Determine the [x, y] coordinate at the center of the cell enclosing the given text.  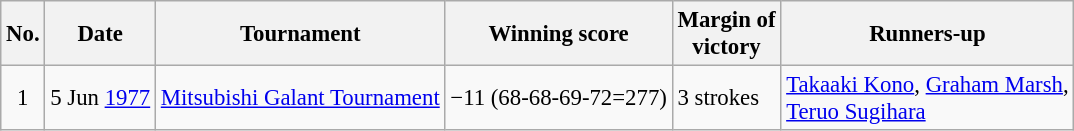
Mitsubishi Galant Tournament [300, 98]
Margin ofvictory [726, 34]
1 [23, 98]
Takaaki Kono, Graham Marsh, Teruo Sugihara [928, 98]
Winning score [558, 34]
Runners-up [928, 34]
No. [23, 34]
5 Jun 1977 [100, 98]
Tournament [300, 34]
3 strokes [726, 98]
Date [100, 34]
−11 (68-68-69-72=277) [558, 98]
